Locate the cell with the specified text and output its [x, y] center coordinate. 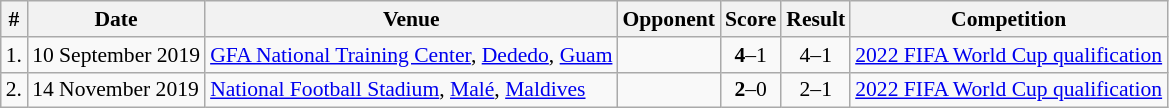
2–1 [816, 90]
GFA National Training Center, Dededo, Guam [411, 55]
Score [750, 19]
Venue [411, 19]
10 September 2019 [116, 55]
Competition [1008, 19]
Result [816, 19]
Date [116, 19]
14 November 2019 [116, 90]
1. [14, 55]
National Football Stadium, Malé, Maldives [411, 90]
2. [14, 90]
# [14, 19]
2–0 [750, 90]
Opponent [668, 19]
